Find where the given text appears and provide that cell's center as (X, Y) coordinate. 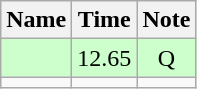
Q (166, 58)
Time (104, 20)
Name (36, 20)
Note (166, 20)
12.65 (104, 58)
